Detect which cell encompasses the target text, then output its [x, y] center coordinate. 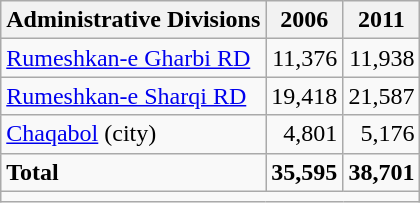
2011 [382, 20]
21,587 [382, 96]
Administrative Divisions [134, 20]
11,938 [382, 58]
19,418 [304, 96]
35,595 [304, 172]
2006 [304, 20]
Chaqabol (city) [134, 134]
Total [134, 172]
Rumeshkan-e Sharqi RD [134, 96]
38,701 [382, 172]
4,801 [304, 134]
Rumeshkan-e Gharbi RD [134, 58]
5,176 [382, 134]
11,376 [304, 58]
